From the cell containing the given text, extract its center point as [x, y] coordinate. 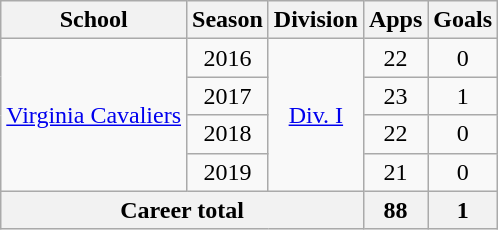
88 [395, 210]
2019 [228, 172]
2016 [228, 58]
School [94, 20]
Season [228, 20]
Apps [395, 20]
Division [316, 20]
Goals [463, 20]
2018 [228, 134]
Career total [182, 210]
23 [395, 96]
21 [395, 172]
2017 [228, 96]
Virginia Cavaliers [94, 115]
Div. I [316, 115]
